Detect which cell encompasses the target text, then output its [X, Y] center coordinate. 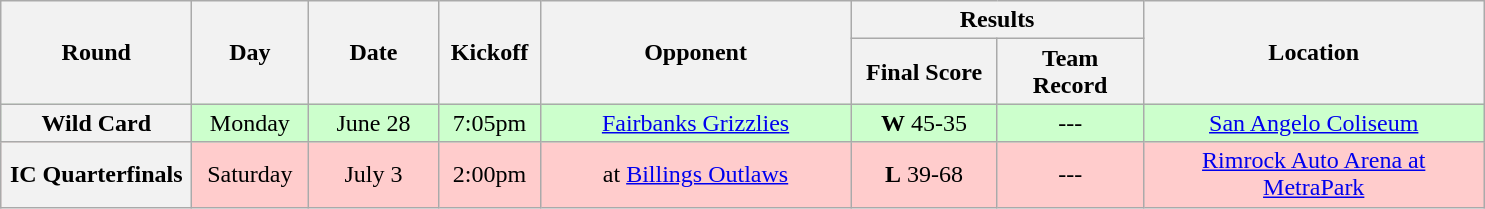
July 3 [374, 174]
Rimrock Auto Arena at MetraPark [1314, 174]
IC Quarterfinals [96, 174]
Location [1314, 52]
Final Score [924, 72]
Round [96, 52]
at Billings Outlaws [696, 174]
Date [374, 52]
Kickoff [490, 52]
2:00pm [490, 174]
San Angelo Coliseum [1314, 123]
Team Record [1070, 72]
W 45-35 [924, 123]
7:05pm [490, 123]
Fairbanks Grizzlies [696, 123]
Day [250, 52]
Saturday [250, 174]
Monday [250, 123]
Results [997, 20]
L 39-68 [924, 174]
June 28 [374, 123]
Wild Card [96, 123]
Opponent [696, 52]
